Identify which cell holds the provided text, then report its (X, Y) central coordinate. 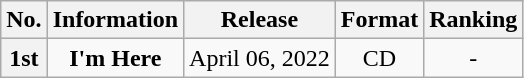
Information (115, 20)
Format (379, 20)
CD (379, 58)
Ranking (474, 20)
I'm Here (115, 58)
1st (24, 58)
April 06, 2022 (260, 58)
Release (260, 20)
No. (24, 20)
- (474, 58)
